Pinpoint the cell where the given text exists, returning its (x, y) midpoint coordinate. 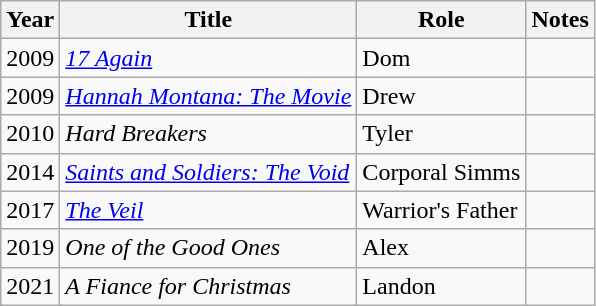
Tyler (442, 134)
Title (208, 20)
Hard Breakers (208, 134)
17 Again (208, 58)
Year (30, 20)
Warrior's Father (442, 210)
2021 (30, 286)
Notes (560, 20)
2010 (30, 134)
Corporal Simms (442, 172)
2017 (30, 210)
2019 (30, 248)
Dom (442, 58)
Landon (442, 286)
Alex (442, 248)
2014 (30, 172)
A Fiance for Christmas (208, 286)
Hannah Montana: The Movie (208, 96)
Saints and Soldiers: The Void (208, 172)
Role (442, 20)
One of the Good Ones (208, 248)
Drew (442, 96)
The Veil (208, 210)
